Return the [x, y] coordinate for the center point of the cell that contains the specified text.  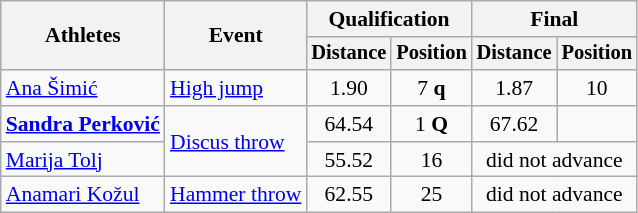
Sandra Perković [83, 124]
Ana Šimić [83, 88]
Anamari Kožul [83, 195]
High jump [236, 88]
62.55 [348, 195]
Qualification [388, 19]
7 q [431, 88]
16 [431, 160]
1.90 [348, 88]
55.52 [348, 160]
1.87 [514, 88]
25 [431, 195]
10 [597, 88]
Athletes [83, 36]
67.62 [514, 124]
Final [554, 19]
1 Q [431, 124]
Event [236, 36]
Marija Tolj [83, 160]
Hammer throw [236, 195]
Discus throw [236, 142]
64.54 [348, 124]
